Output the [X, Y] coordinate of the center of the cell containing the given text.  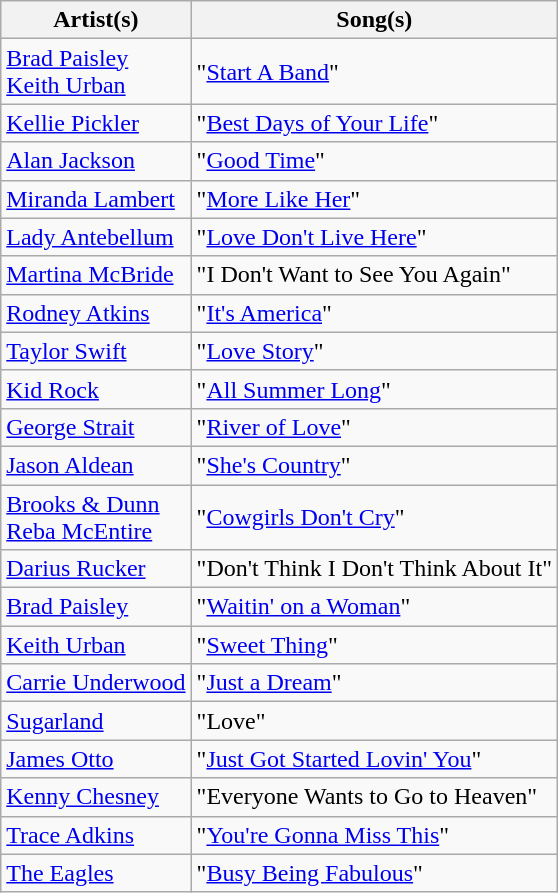
Jason Aldean [96, 465]
Artist(s) [96, 20]
Keith Urban [96, 645]
Song(s) [374, 20]
"More Like Her" [374, 199]
George Strait [96, 427]
The Eagles [96, 873]
Martina McBride [96, 275]
Kenny Chesney [96, 797]
"It's America" [374, 313]
"Sweet Thing" [374, 645]
"I Don't Want to See You Again" [374, 275]
Brad PaisleyKeith Urban [96, 72]
"All Summer Long" [374, 389]
"Busy Being Fabulous" [374, 873]
"Don't Think I Don't Think About It" [374, 569]
"Start A Band" [374, 72]
Kellie Pickler [96, 123]
"Love Don't Live Here" [374, 237]
Rodney Atkins [96, 313]
"Good Time" [374, 161]
"She's Country" [374, 465]
Brooks & DunnReba McEntire [96, 516]
"Waitin' on a Woman" [374, 607]
"You're Gonna Miss This" [374, 835]
"Love Story" [374, 351]
Sugarland [96, 721]
James Otto [96, 759]
Taylor Swift [96, 351]
Lady Antebellum [96, 237]
Miranda Lambert [96, 199]
"Everyone Wants to Go to Heaven" [374, 797]
"River of Love" [374, 427]
Darius Rucker [96, 569]
"Cowgirls Don't Cry" [374, 516]
"Best Days of Your Life" [374, 123]
"Just Got Started Lovin' You" [374, 759]
Carrie Underwood [96, 683]
Brad Paisley [96, 607]
Alan Jackson [96, 161]
"Just a Dream" [374, 683]
"Love" [374, 721]
Trace Adkins [96, 835]
Kid Rock [96, 389]
